Provide the [X, Y] coordinate of the cell's center where the given text is located.  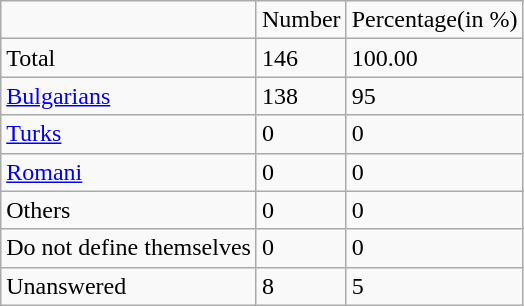
100.00 [434, 58]
Others [129, 210]
146 [301, 58]
8 [301, 286]
Unanswered [129, 286]
Number [301, 20]
95 [434, 96]
Bulgarians [129, 96]
Percentage(in %) [434, 20]
5 [434, 286]
Romani [129, 172]
Turks [129, 134]
Total [129, 58]
138 [301, 96]
Do not define themselves [129, 248]
